From the cell containing the given text, extract its center point as (x, y) coordinate. 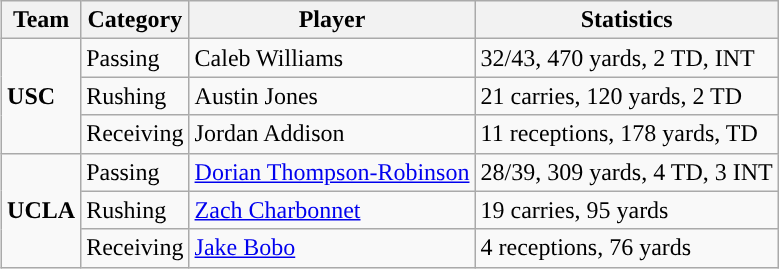
Zach Charbonnet (332, 210)
Jordan Addison (332, 134)
Caleb Williams (332, 58)
32/43, 470 yards, 2 TD, INT (626, 58)
Dorian Thompson-Robinson (332, 172)
21 carries, 120 yards, 2 TD (626, 96)
Austin Jones (332, 96)
UCLA (42, 210)
4 receptions, 76 yards (626, 248)
Player (332, 20)
Jake Bobo (332, 248)
11 receptions, 178 yards, TD (626, 134)
Team (42, 20)
28/39, 309 yards, 4 TD, 3 INT (626, 172)
USC (42, 96)
Statistics (626, 20)
Category (135, 20)
19 carries, 95 yards (626, 210)
